Return [x, y] of the center of cell containing provided text 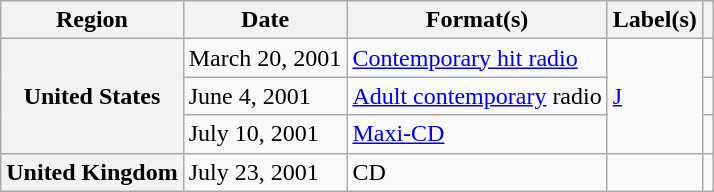
CD [477, 172]
United States [92, 96]
Format(s) [477, 20]
July 10, 2001 [265, 134]
March 20, 2001 [265, 58]
Maxi-CD [477, 134]
July 23, 2001 [265, 172]
United Kingdom [92, 172]
Region [92, 20]
Label(s) [654, 20]
J [654, 96]
Contemporary hit radio [477, 58]
Adult contemporary radio [477, 96]
June 4, 2001 [265, 96]
Date [265, 20]
